For the text-containing cell, return its midpoint in [x, y] coordinate format. 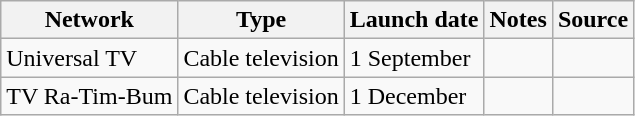
1 December [414, 96]
Launch date [414, 20]
Network [90, 20]
Type [261, 20]
1 September [414, 58]
TV Ra-Tim-Bum [90, 96]
Universal TV [90, 58]
Notes [518, 20]
Source [592, 20]
